Search for the cell housing the specified text and yield its [x, y] center coordinate. 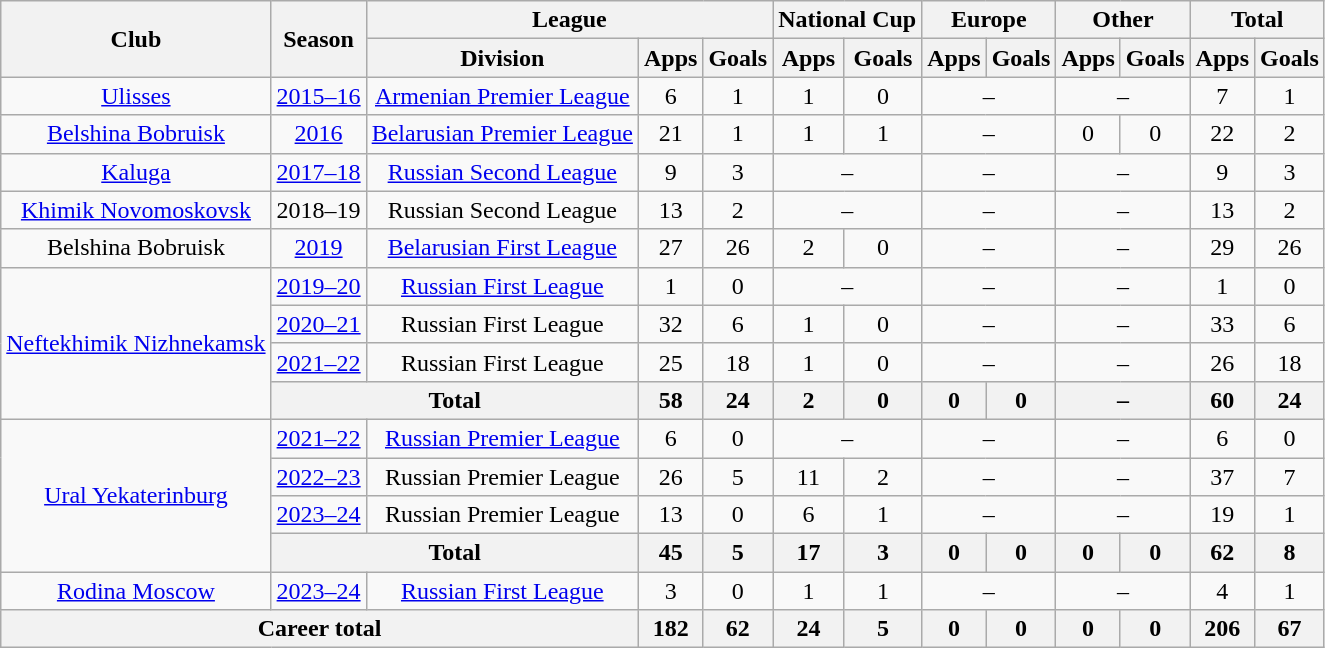
29 [1222, 248]
Belarusian Premier League [502, 134]
2022–23 [318, 477]
4 [1222, 591]
Division [502, 58]
27 [670, 248]
Europe [989, 20]
Belarusian First League [502, 248]
Armenian Premier League [502, 96]
Ural Yekaterinburg [136, 495]
17 [809, 553]
Season [318, 39]
Kaluga [136, 172]
Rodina Moscow [136, 591]
League [569, 20]
182 [670, 629]
Khimik Novomoskovsk [136, 210]
2016 [318, 134]
22 [1222, 134]
Other [1123, 20]
206 [1222, 629]
60 [1222, 400]
2019 [318, 248]
2020–21 [318, 324]
National Cup [848, 20]
Club [136, 39]
Ulisses [136, 96]
2017–18 [318, 172]
32 [670, 324]
25 [670, 362]
Neftekhimik Nizhnekamsk [136, 343]
45 [670, 553]
21 [670, 134]
2015–16 [318, 96]
67 [1290, 629]
19 [1222, 515]
11 [809, 477]
37 [1222, 477]
Career total [320, 629]
58 [670, 400]
33 [1222, 324]
2018–19 [318, 210]
2019–20 [318, 286]
8 [1290, 553]
